Scan for the cell matching the given text and deliver its (X, Y) coordinate at center. 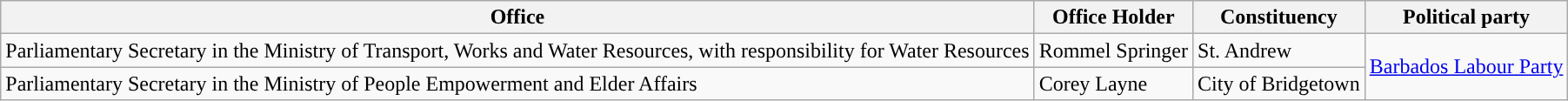
Office Holder (1113, 17)
Political party (1466, 17)
City of Bridgetown (1279, 84)
Corey Layne (1113, 84)
Rommel Springer (1113, 50)
Constituency (1279, 17)
St. Andrew (1279, 50)
Parliamentary Secretary in the Ministry of Transport, Works and Water Resources, with responsibility for Water Resources (517, 50)
Barbados Labour Party (1466, 67)
Office (517, 17)
Parliamentary Secretary in the Ministry of People Empowerment and Elder Affairs (517, 84)
